Extract the (x, y) coordinate from the center of the cell holding the provided text.  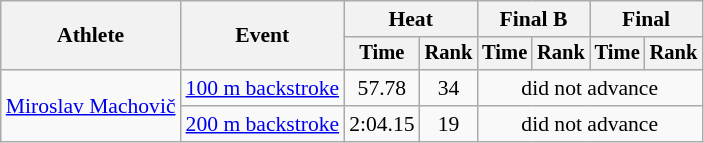
Final (646, 19)
Final B (533, 19)
Event (263, 36)
34 (449, 88)
200 m backstroke (263, 124)
Athlete (91, 36)
Heat (410, 19)
57.78 (382, 88)
Miroslav Machovič (91, 106)
19 (449, 124)
2:04.15 (382, 124)
100 m backstroke (263, 88)
